Identify which cell holds the provided text, then report its [x, y] central coordinate. 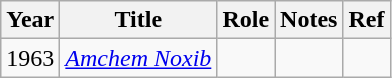
1963 [30, 58]
Notes [309, 20]
Role [246, 20]
Ref [366, 20]
Title [138, 20]
Year [30, 20]
Amchem Noxib [138, 58]
